Return (x, y) of the center of cell containing provided text 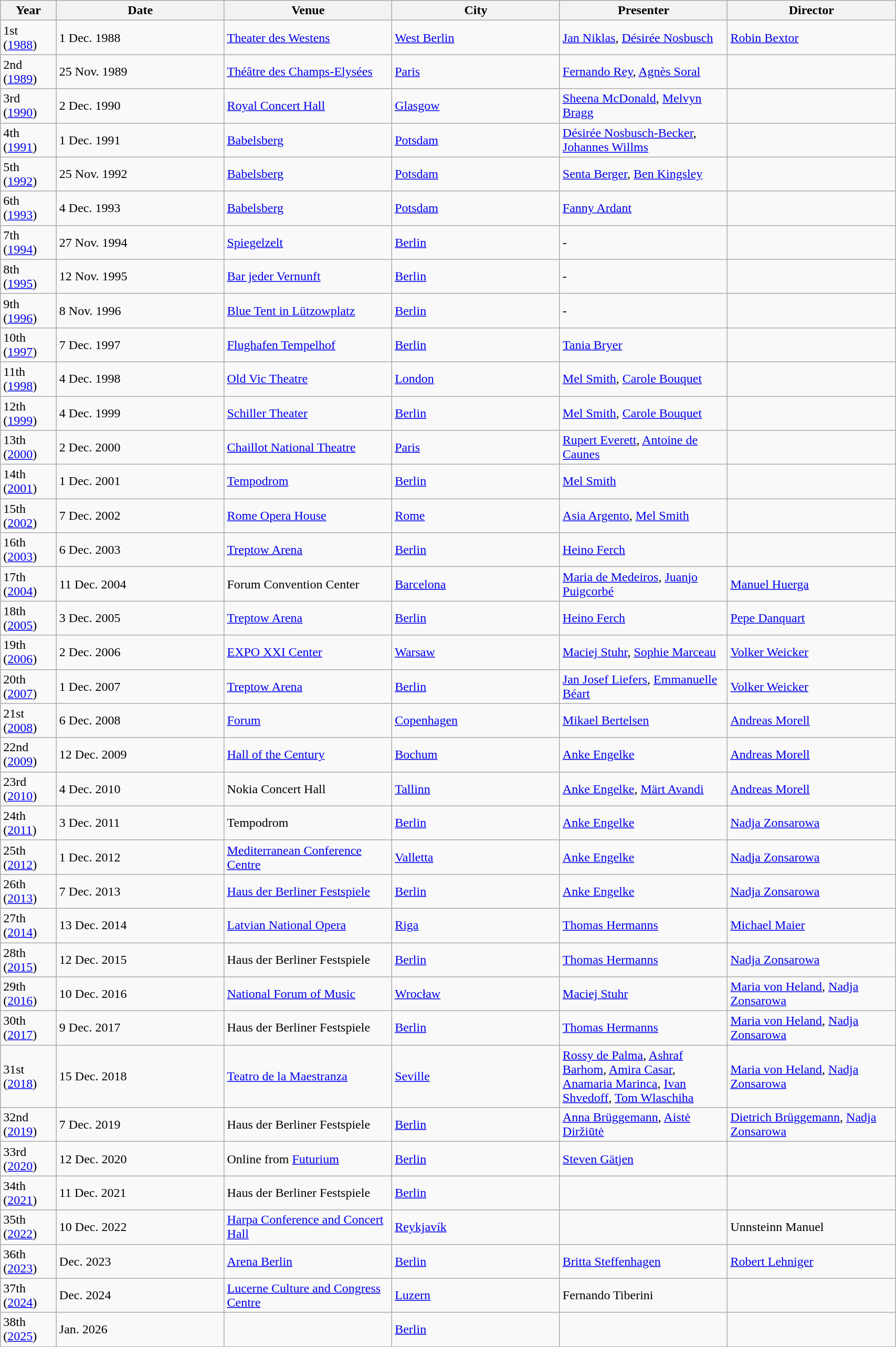
17th (2004) (28, 584)
Old Vic Theatre (308, 379)
23rd (2010) (28, 788)
Forum Convention Center (308, 584)
8 Nov. 1996 (140, 311)
Désirée Nosbusch-Becker, Johannes Willms (644, 140)
Senta Berger, Ben Kingsley (644, 174)
Fanny Ardant (644, 208)
Reykjavík (476, 1227)
20th (2007) (28, 687)
29th (2016) (28, 994)
11 Dec. 2021 (140, 1193)
Jan Niklas, Désirée Nosbusch (644, 38)
Director (811, 10)
9th (1996) (28, 311)
Latvian National Opera (308, 925)
Warsaw (476, 652)
4th (1991) (28, 140)
27th (2014) (28, 925)
Maciej Stuhr (644, 994)
3rd (1990) (28, 106)
4 Dec. 1999 (140, 413)
37th (2024) (28, 1296)
Harpa Conference and Concert Hall (308, 1227)
4 Dec. 1998 (140, 379)
5th (1992) (28, 174)
Rome Opera House (308, 515)
Rupert Everett, Antoine de Caunes (644, 447)
Rossy de Palma, Ashraf Barhom, Amira Casar, Anamaria Marinca, Ivan Shvedoff, Tom Wlaschiha (644, 1076)
11 Dec. 2004 (140, 584)
Steven Gätjen (644, 1159)
Robin Bextor (811, 38)
Sheena McDonald, Melvyn Bragg (644, 106)
Venue (308, 10)
1 Dec. 2007 (140, 687)
Valletta (476, 857)
Schiller Theater (308, 413)
West Berlin (476, 38)
Nokia Concert Hall (308, 788)
Online from Futurium (308, 1159)
38th (2025) (28, 1329)
Spiegelzelt (308, 243)
Mikael Bertelsen (644, 720)
10 Dec. 2022 (140, 1227)
14th (2001) (28, 482)
Lucerne Culture and Congress Centre (308, 1296)
7 Dec. 2002 (140, 515)
1 Dec. 2001 (140, 482)
Wrocław (476, 994)
12 Nov. 1995 (140, 276)
1st (1988) (28, 38)
12th (1999) (28, 413)
12 Dec. 2020 (140, 1159)
Rome (476, 515)
15 Dec. 2018 (140, 1076)
Jan Josef Liefers, Emmanuelle Béart (644, 687)
21st (2008) (28, 720)
6 Dec. 2003 (140, 550)
22nd (2009) (28, 755)
Date (140, 10)
Pepe Danquart (811, 618)
1 Dec. 1991 (140, 140)
9 Dec. 2017 (140, 1028)
19th (2006) (28, 652)
Forum (308, 720)
Bochum (476, 755)
7 Dec. 1997 (140, 344)
7th (1994) (28, 243)
Glasgow (476, 106)
Maria de Medeiros, Juanjo Puigcorbé (644, 584)
Unnsteinn Manuel (811, 1227)
35th (2022) (28, 1227)
Manuel Huerga (811, 584)
3 Dec. 2011 (140, 823)
Chaillot National Theatre (308, 447)
2 Dec. 2000 (140, 447)
7 Dec. 2013 (140, 891)
Dec. 2023 (140, 1261)
Maciej Stuhr, Sophie Marceau (644, 652)
25 Nov. 1992 (140, 174)
28th (2015) (28, 960)
Copenhagen (476, 720)
26th (2013) (28, 891)
Britta Steffenhagen (644, 1261)
Théâtre des Champs-Elysées (308, 71)
Teatro de la Maestranza (308, 1076)
1 Dec. 1988 (140, 38)
Arena Berlin (308, 1261)
Fernando Rey, Agnès Soral (644, 71)
4 Dec. 2010 (140, 788)
36th (2023) (28, 1261)
Dietrich Brüggemann, Nadja Zonsarowa (811, 1124)
Asia Argento, Mel Smith (644, 515)
Fernando Tiberini (644, 1296)
Dec. 2024 (140, 1296)
Riga (476, 925)
Luzern (476, 1296)
27 Nov. 1994 (140, 243)
Flughafen Tempelhof (308, 344)
25th (2012) (28, 857)
1 Dec. 2012 (140, 857)
Year (28, 10)
6th (1993) (28, 208)
Presenter (644, 10)
18th (2005) (28, 618)
32nd (2019) (28, 1124)
Theater des Westens (308, 38)
11th (1998) (28, 379)
Seville (476, 1076)
4 Dec. 1993 (140, 208)
Blue Tent in Lützowplatz (308, 311)
16th (2003) (28, 550)
Anna Brüggemann, Aistė Diržiūtė (644, 1124)
7 Dec. 2019 (140, 1124)
12 Dec. 2009 (140, 755)
Royal Concert Hall (308, 106)
6 Dec. 2008 (140, 720)
Robert Lehniger (811, 1261)
33rd (2020) (28, 1159)
Jan. 2026 (140, 1329)
National Forum of Music (308, 994)
31st (2018) (28, 1076)
Barcelona (476, 584)
25 Nov. 1989 (140, 71)
13 Dec. 2014 (140, 925)
London (476, 379)
Mel Smith (644, 482)
3 Dec. 2005 (140, 618)
12 Dec. 2015 (140, 960)
City (476, 10)
30th (2017) (28, 1028)
15th (2002) (28, 515)
Bar jeder Vernunft (308, 276)
24th (2011) (28, 823)
2 Dec. 1990 (140, 106)
10th (1997) (28, 344)
13th (2000) (28, 447)
Michael Maier (811, 925)
2 Dec. 2006 (140, 652)
Mediterranean Conference Centre (308, 857)
Tallinn (476, 788)
2nd (1989) (28, 71)
34th (2021) (28, 1193)
Hall of the Century (308, 755)
10 Dec. 2016 (140, 994)
Tania Bryer (644, 344)
8th (1995) (28, 276)
EXPO XXI Center (308, 652)
Anke Engelke, Märt Avandi (644, 788)
